Return [X, Y] of the center of cell containing provided text 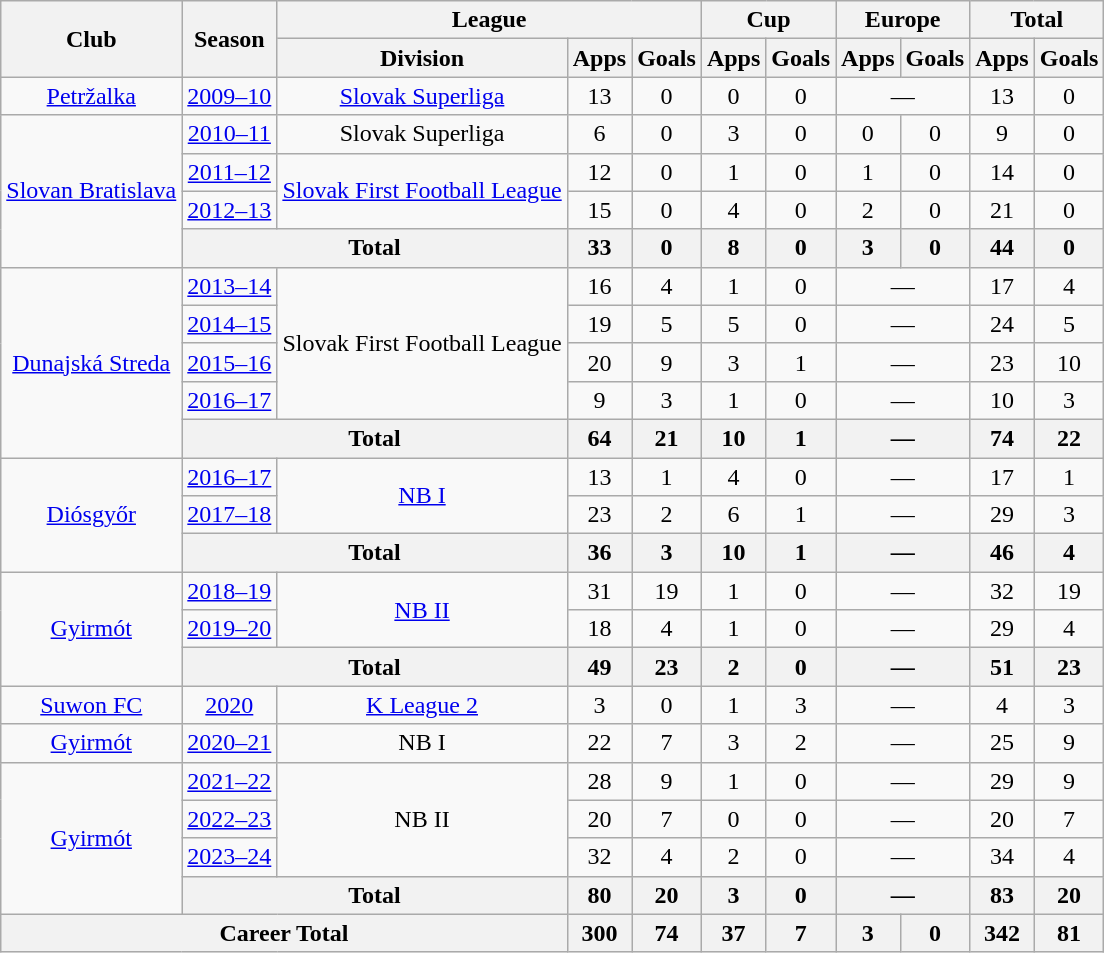
Dunajská Streda [92, 362]
2020–21 [230, 743]
Career Total [284, 933]
342 [1002, 933]
33 [599, 248]
80 [599, 895]
2012–13 [230, 210]
2015–16 [230, 362]
34 [1002, 857]
12 [599, 172]
18 [599, 629]
Petržalka [92, 96]
Europe [903, 20]
2022–23 [230, 819]
14 [1002, 172]
Diósgyőr [92, 515]
Slovan Bratislava [92, 191]
31 [599, 591]
49 [599, 667]
300 [599, 933]
K League 2 [422, 705]
8 [733, 248]
Suwon FC [92, 705]
51 [1002, 667]
2013–14 [230, 286]
16 [599, 286]
28 [599, 781]
37 [733, 933]
24 [1002, 324]
2017–18 [230, 515]
83 [1002, 895]
2010–11 [230, 134]
46 [1002, 553]
Season [230, 39]
44 [1002, 248]
2021–22 [230, 781]
2020 [230, 705]
2018–19 [230, 591]
League [490, 20]
2023–24 [230, 857]
2009–10 [230, 96]
81 [1069, 933]
36 [599, 553]
2011–12 [230, 172]
Cup [768, 20]
2019–20 [230, 629]
Division [422, 58]
15 [599, 210]
2014–15 [230, 324]
Club [92, 39]
64 [599, 438]
25 [1002, 743]
